Identify which cell holds the provided text, then report its [X, Y] central coordinate. 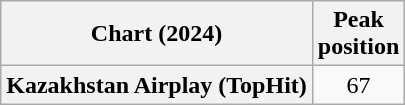
67 [358, 85]
Peakposition [358, 34]
Kazakhstan Airplay (TopHit) [157, 85]
Chart (2024) [157, 34]
